Pinpoint the cell where the given text exists, returning its (X, Y) midpoint coordinate. 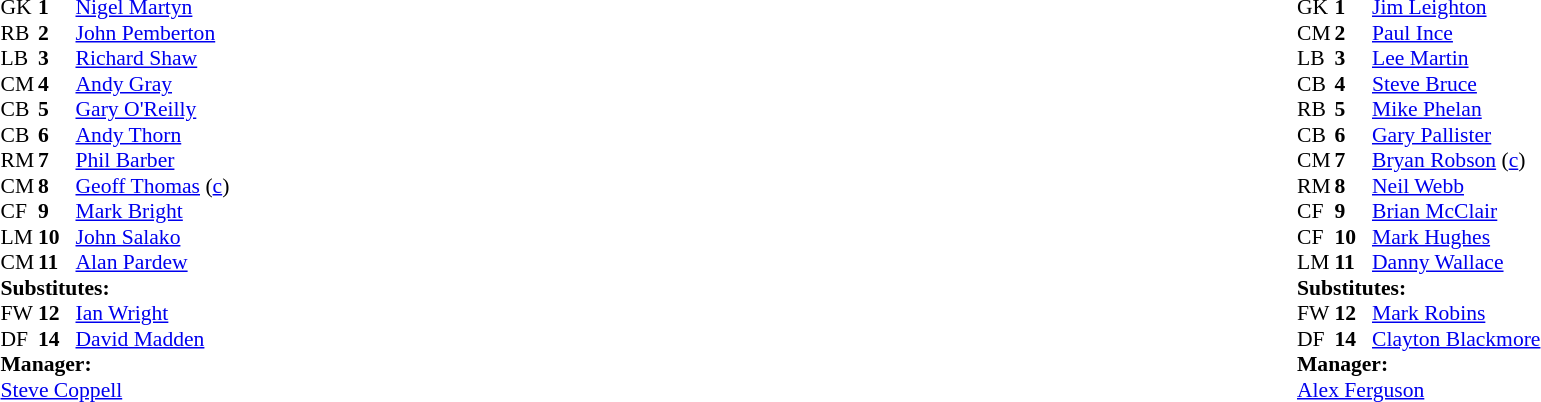
Alan Pardew (153, 263)
Bryan Robson (c) (1456, 161)
Gary O'Reilly (153, 109)
Mike Phelan (1456, 109)
Paul Ince (1456, 33)
John Pemberton (153, 33)
Ian Wright (153, 313)
Steve Bruce (1456, 84)
Neil Webb (1456, 186)
Mark Hughes (1456, 237)
John Salako (153, 237)
Danny Wallace (1456, 263)
Clayton Blackmore (1456, 339)
David Madden (153, 339)
Andy Gray (153, 84)
Brian McClair (1456, 211)
Mark Robins (1456, 313)
Phil Barber (153, 161)
Geoff Thomas (c) (153, 186)
Richard Shaw (153, 59)
Gary Pallister (1456, 135)
Mark Bright (153, 211)
Andy Thorn (153, 135)
Lee Martin (1456, 59)
